Return (X, Y) of the center of cell containing provided text 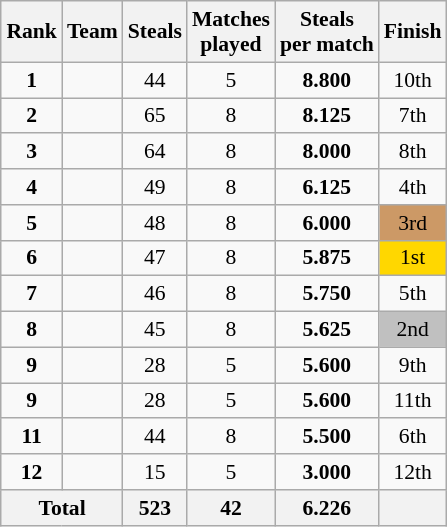
Matchesplayed (231, 32)
3 (32, 152)
7th (413, 116)
65 (155, 116)
6th (413, 437)
Rank (32, 32)
4 (32, 187)
64 (155, 152)
2 (32, 116)
6.125 (327, 187)
8.125 (327, 116)
8.800 (327, 80)
5.750 (327, 294)
11 (32, 437)
45 (155, 330)
Finish (413, 32)
5th (413, 294)
7 (32, 294)
42 (231, 508)
6 (32, 258)
3.000 (327, 472)
2nd (413, 330)
15 (155, 472)
8th (413, 152)
11th (413, 401)
46 (155, 294)
Team (92, 32)
49 (155, 187)
10th (413, 80)
4th (413, 187)
47 (155, 258)
1 (32, 80)
Stealsper match (327, 32)
8.000 (327, 152)
523 (155, 508)
3rd (413, 223)
9th (413, 365)
5.500 (327, 437)
5.625 (327, 330)
6.000 (327, 223)
12 (32, 472)
1st (413, 258)
6.226 (327, 508)
48 (155, 223)
5.875 (327, 258)
12th (413, 472)
Total (62, 508)
Steals (155, 32)
